Extract the (x, y) coordinate from the center of the cell holding the provided text.  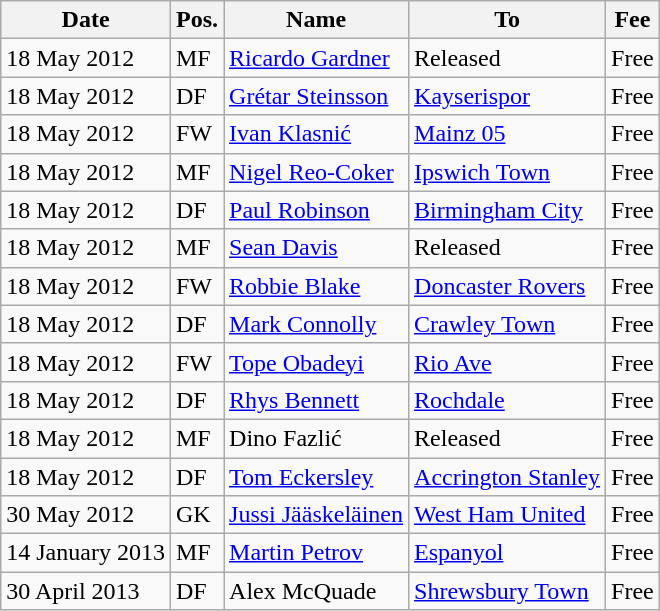
Kayserispor (508, 96)
Pos. (196, 20)
West Ham United (508, 515)
Crawley Town (508, 324)
Jussi Jääskeläinen (316, 515)
Shrewsbury Town (508, 591)
Accrington Stanley (508, 477)
Espanyol (508, 553)
Date (86, 20)
Sean Davis (316, 248)
Rio Ave (508, 362)
Alex McQuade (316, 591)
Mainz 05 (508, 134)
30 April 2013 (86, 591)
Grétar Steinsson (316, 96)
14 January 2013 (86, 553)
Birmingham City (508, 210)
GK (196, 515)
Robbie Blake (316, 286)
Tom Eckersley (316, 477)
Ivan Klasnić (316, 134)
Ipswich Town (508, 172)
Nigel Reo-Coker (316, 172)
Dino Fazlić (316, 438)
Name (316, 20)
Martin Petrov (316, 553)
Ricardo Gardner (316, 58)
Paul Robinson (316, 210)
Rhys Bennett (316, 400)
30 May 2012 (86, 515)
To (508, 20)
Doncaster Rovers (508, 286)
Rochdale (508, 400)
Fee (633, 20)
Mark Connolly (316, 324)
Tope Obadeyi (316, 362)
